Find where the given text appears and provide that cell's center as (x, y) coordinate. 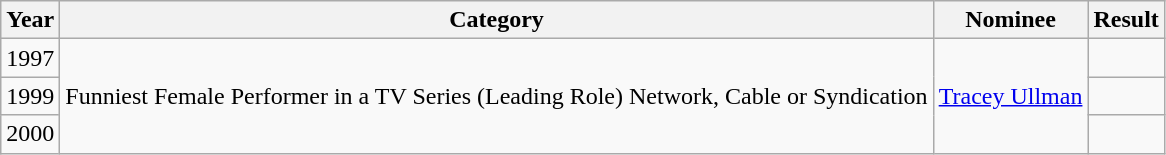
Nominee (1010, 20)
Category (496, 20)
Year (30, 20)
1999 (30, 96)
Tracey Ullman (1010, 96)
Funniest Female Performer in a TV Series (Leading Role) Network, Cable or Syndication (496, 96)
Result (1126, 20)
1997 (30, 58)
2000 (30, 134)
